Locate the cell with the specified text and output its (X, Y) center coordinate. 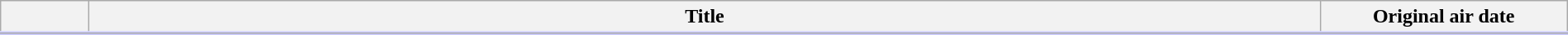
Title (705, 17)
Original air date (1444, 17)
